Locate the cell with the specified text and output its (X, Y) center coordinate. 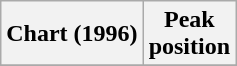
Peak position (189, 34)
Chart (1996) (72, 34)
